Find where the given text appears and provide that cell's center as (x, y) coordinate. 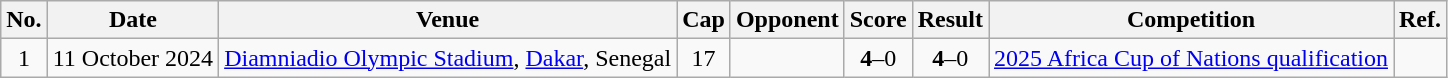
Date (132, 20)
17 (704, 58)
11 October 2024 (132, 58)
Competition (1192, 20)
Cap (704, 20)
Result (950, 20)
2025 Africa Cup of Nations qualification (1192, 58)
Score (878, 20)
1 (24, 58)
Opponent (787, 20)
No. (24, 20)
Venue (448, 20)
Ref. (1420, 20)
Diamniadio Olympic Stadium, Dakar, Senegal (448, 58)
